Find where the given text appears and provide that cell's center as [X, Y] coordinate. 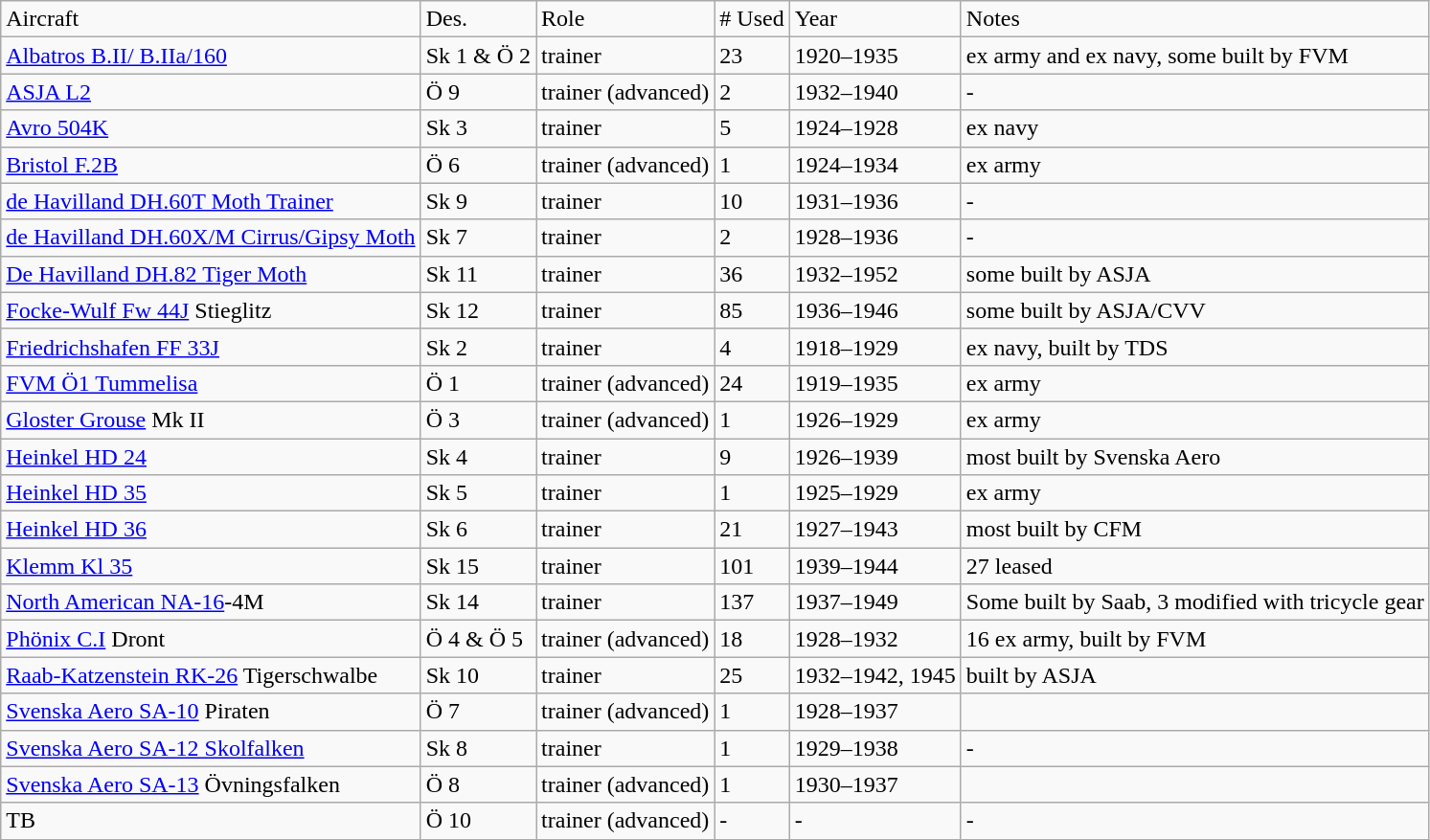
36 [752, 274]
Friedrichshafen FF 33J [211, 347]
Heinkel HD 35 [211, 493]
1932–1942, 1945 [875, 675]
Gloster Grouse Mk II [211, 420]
Ö 3 [478, 420]
Sk 11 [478, 274]
1918–1929 [875, 347]
Sk 4 [478, 457]
most built by Svenska Aero [1195, 457]
built by ASJA [1195, 675]
16 ex army, built by FVM [1195, 639]
# Used [752, 19]
Raab-Katzenstein RK-26 Tigerschwalbe [211, 675]
101 [752, 566]
Sk 12 [478, 310]
Sk 2 [478, 347]
21 [752, 530]
Ö 7 [478, 712]
Ö 6 [478, 165]
5 [752, 128]
Sk 14 [478, 602]
Sk 6 [478, 530]
ex navy, built by TDS [1195, 347]
1939–1944 [875, 566]
Heinkel HD 36 [211, 530]
25 [752, 675]
Sk 10 [478, 675]
Svenska Aero SA-12 Skolfalken [211, 748]
23 [752, 56]
Klemm Kl 35 [211, 566]
Focke-Wulf Fw 44J Stieglitz [211, 310]
24 [752, 383]
TB [211, 821]
Notes [1195, 19]
some built by ASJA [1195, 274]
1936–1946 [875, 310]
4 [752, 347]
Bristol F.2B [211, 165]
1937–1949 [875, 602]
North American NA-16-4M [211, 602]
Avro 504K [211, 128]
1931–1936 [875, 201]
10 [752, 201]
1928–1932 [875, 639]
9 [752, 457]
Sk 1 & Ö 2 [478, 56]
Sk 15 [478, 566]
18 [752, 639]
some built by ASJA/CVV [1195, 310]
Sk 3 [478, 128]
1930–1937 [875, 784]
137 [752, 602]
Sk 8 [478, 748]
De Havilland DH.82 Tiger Moth [211, 274]
Sk 5 [478, 493]
1925–1929 [875, 493]
Some built by Saab, 3 modified with tricycle gear [1195, 602]
Sk 7 [478, 238]
Phönix C.I Dront [211, 639]
Ö 1 [478, 383]
Sk 9 [478, 201]
1932–1952 [875, 274]
1920–1935 [875, 56]
Ö 8 [478, 784]
Aircraft [211, 19]
de Havilland DH.60X/M Cirrus/Gipsy Moth [211, 238]
Year [875, 19]
1924–1928 [875, 128]
1932–1940 [875, 92]
ex navy [1195, 128]
Svenska Aero SA-10 Piraten [211, 712]
Ö 10 [478, 821]
most built by CFM [1195, 530]
Des. [478, 19]
1926–1939 [875, 457]
de Havilland DH.60T Moth Trainer [211, 201]
Heinkel HD 24 [211, 457]
85 [752, 310]
27 leased [1195, 566]
Role [625, 19]
1924–1934 [875, 165]
Ö 4 & Ö 5 [478, 639]
Ö 9 [478, 92]
ASJA L2 [211, 92]
ex army and ex navy, some built by FVM [1195, 56]
1928–1936 [875, 238]
1926–1929 [875, 420]
1929–1938 [875, 748]
1928–1937 [875, 712]
Svenska Aero SA-13 Övningsfalken [211, 784]
1919–1935 [875, 383]
FVM Ö1 Tummelisa [211, 383]
1927–1943 [875, 530]
Albatros B.II/ B.IIa/160 [211, 56]
